Detect which cell encompasses the target text, then output its [x, y] center coordinate. 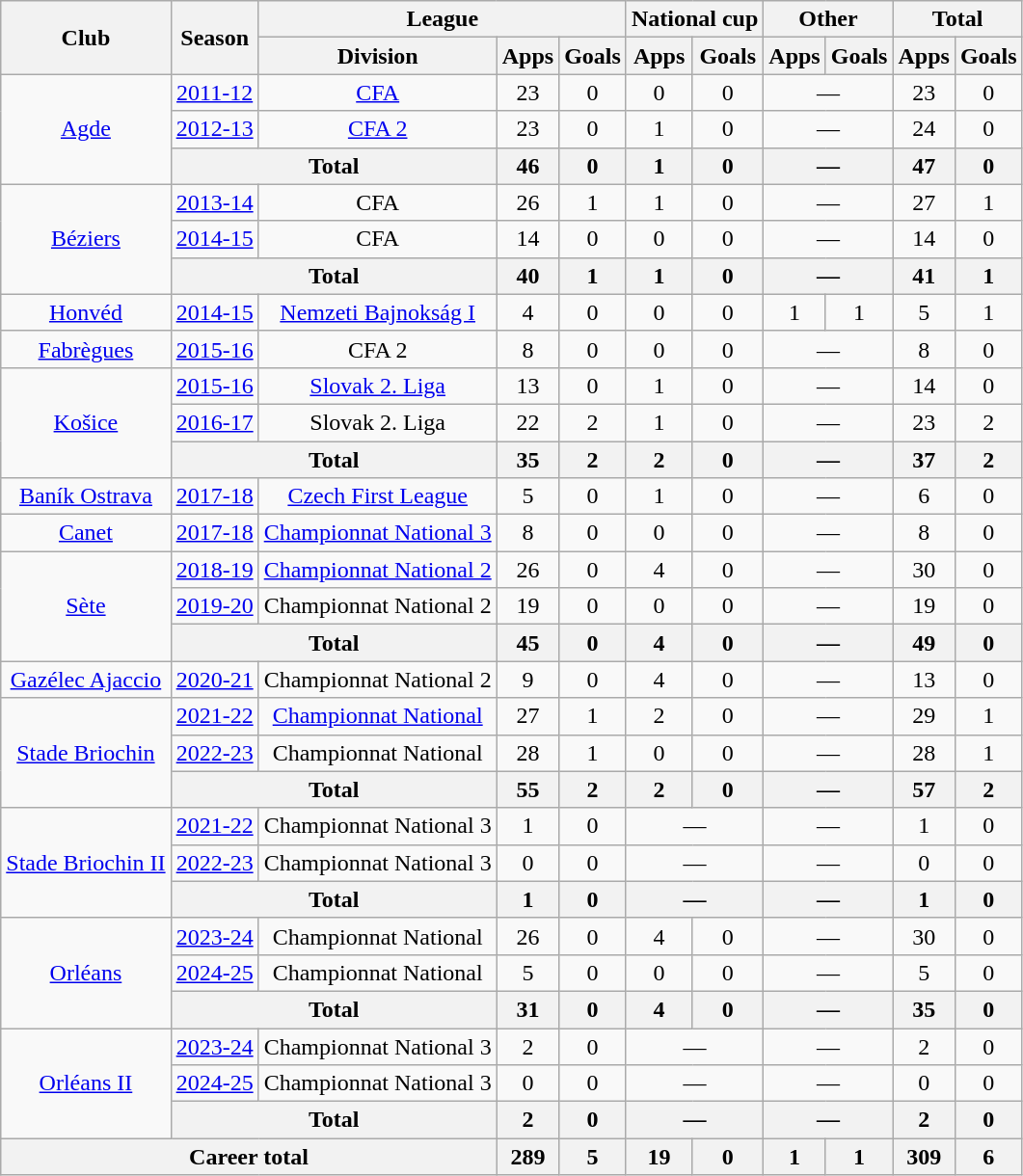
Agde [86, 129]
45 [527, 643]
Sète [86, 606]
League [442, 19]
2011-12 [214, 93]
Honvéd [86, 312]
22 [527, 422]
309 [924, 1157]
46 [527, 166]
49 [924, 643]
40 [527, 276]
Béziers [86, 239]
2012-13 [214, 129]
24 [924, 129]
Canet [86, 533]
29 [924, 716]
Division [378, 56]
Nemzeti Bajnokság I [378, 312]
37 [924, 460]
Stade Briochin II [86, 863]
57 [924, 789]
Czech First League [378, 496]
289 [527, 1157]
2016-17 [214, 422]
Other [828, 19]
Club [86, 38]
55 [527, 789]
Baník Ostrava [86, 496]
31 [527, 1009]
2020-21 [214, 680]
2018-19 [214, 570]
2013-14 [214, 202]
41 [924, 276]
National cup [694, 19]
47 [924, 166]
2019-20 [214, 606]
Career total [249, 1157]
Stade Briochin [86, 753]
Season [214, 38]
Fabrègues [86, 349]
Orléans [86, 973]
Orléans II [86, 1082]
Gazélec Ajaccio [86, 680]
Košice [86, 422]
9 [527, 680]
